Locate the cell with the specified text and output its [x, y] center coordinate. 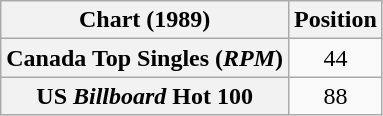
US Billboard Hot 100 [145, 96]
Position [336, 20]
Canada Top Singles (RPM) [145, 58]
88 [336, 96]
44 [336, 58]
Chart (1989) [145, 20]
